Identify which cell holds the provided text, then report its [x, y] central coordinate. 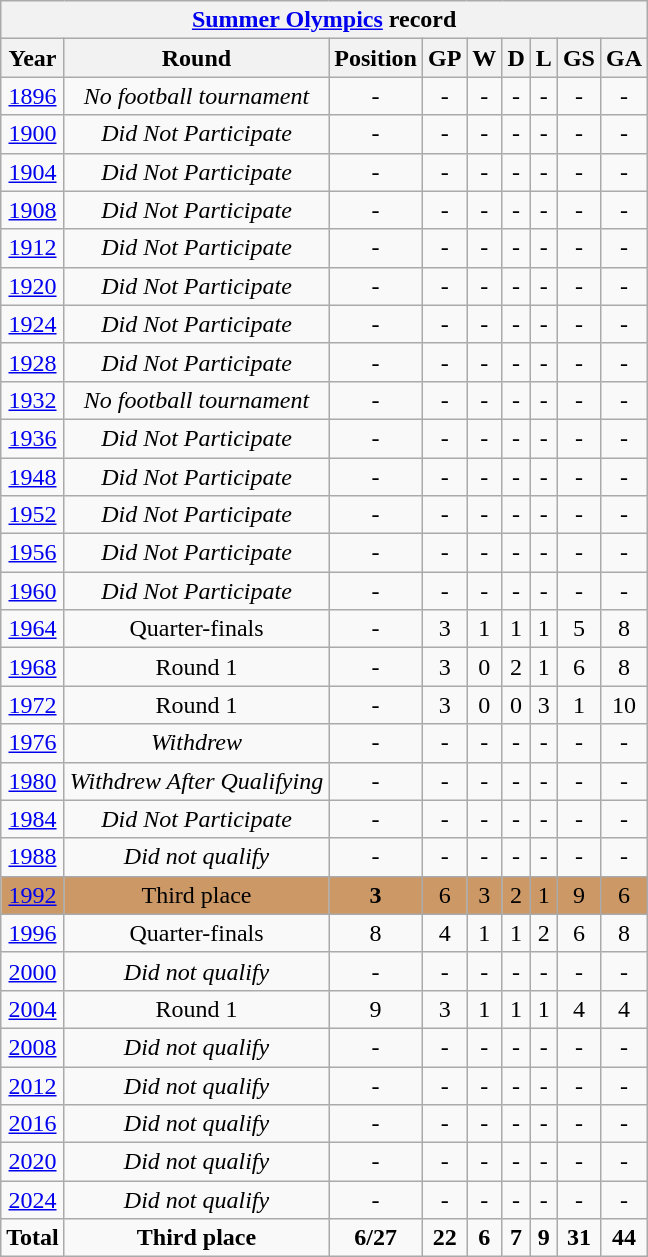
D [516, 58]
2000 [33, 971]
2020 [33, 1162]
1900 [33, 134]
1980 [33, 781]
Withdrew [196, 743]
Withdrew After Qualifying [196, 781]
1988 [33, 857]
2012 [33, 1085]
GS [578, 58]
1924 [33, 324]
6/27 [376, 1238]
GP [444, 58]
1908 [33, 210]
2024 [33, 1200]
1964 [33, 629]
1952 [33, 515]
1976 [33, 743]
1912 [33, 248]
1896 [33, 96]
Summer Olympics record [324, 20]
31 [578, 1238]
L [544, 58]
1956 [33, 553]
1992 [33, 895]
7 [516, 1238]
W [484, 58]
1920 [33, 286]
Total [33, 1238]
1972 [33, 705]
10 [624, 705]
2004 [33, 1009]
1996 [33, 933]
1984 [33, 819]
1928 [33, 362]
2008 [33, 1047]
1932 [33, 400]
Position [376, 58]
1936 [33, 438]
5 [578, 629]
1968 [33, 667]
Round [196, 58]
2016 [33, 1124]
44 [624, 1238]
1904 [33, 172]
1960 [33, 591]
Year [33, 58]
22 [444, 1238]
GA [624, 58]
1948 [33, 477]
